For the text-containing cell, return its midpoint in [X, Y] coordinate format. 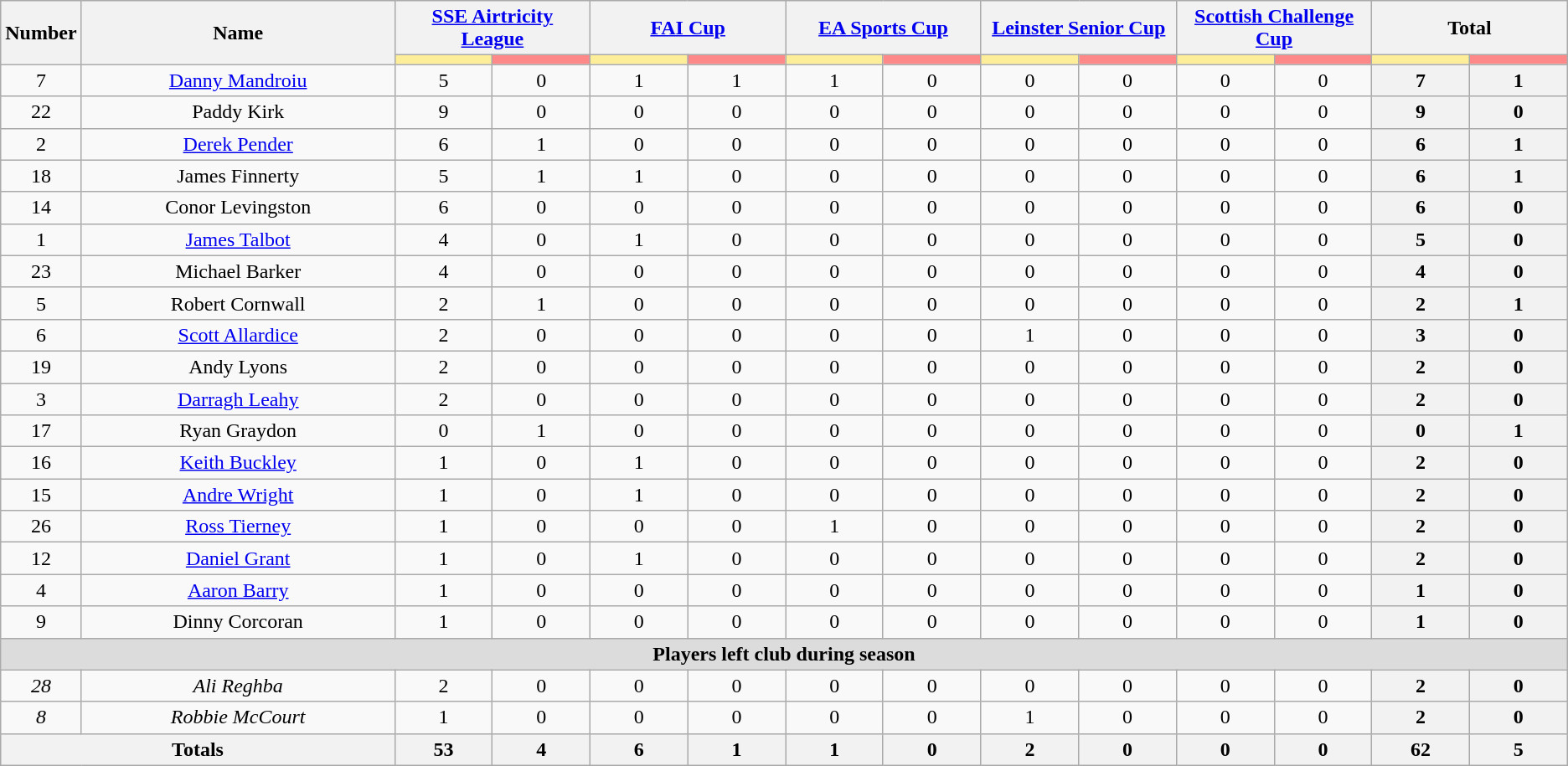
23 [41, 271]
Michael Barker [238, 271]
62 [1421, 749]
Number [41, 33]
17 [41, 431]
Scott Allardice [238, 335]
Ali Reghba [238, 686]
SSE Airtricity League [493, 28]
Conor Levingston [238, 208]
Paddy Kirk [238, 112]
26 [41, 527]
18 [41, 176]
James Finnerty [238, 176]
16 [41, 463]
Leinster Senior Cup [1079, 28]
FAI Cup [689, 28]
8 [41, 717]
Daniel Grant [238, 558]
EA Sports Cup [883, 28]
Robbie McCourt [238, 717]
Total [1470, 28]
12 [41, 558]
Scottish Challenge Cup [1273, 28]
Derek Pender [238, 144]
28 [41, 686]
Andre Wright [238, 495]
Dinny Corcoran [238, 622]
22 [41, 112]
19 [41, 367]
Robert Cornwall [238, 303]
53 [444, 749]
Darragh Leahy [238, 399]
Ryan Graydon [238, 431]
Keith Buckley [238, 463]
James Talbot [238, 239]
Ross Tierney [238, 527]
15 [41, 495]
Aaron Barry [238, 590]
Players left club during season [784, 654]
Danny Mandroiu [238, 80]
Name [238, 33]
Totals [198, 749]
14 [41, 208]
Andy Lyons [238, 367]
